Search for the cell housing the specified text and yield its (x, y) center coordinate. 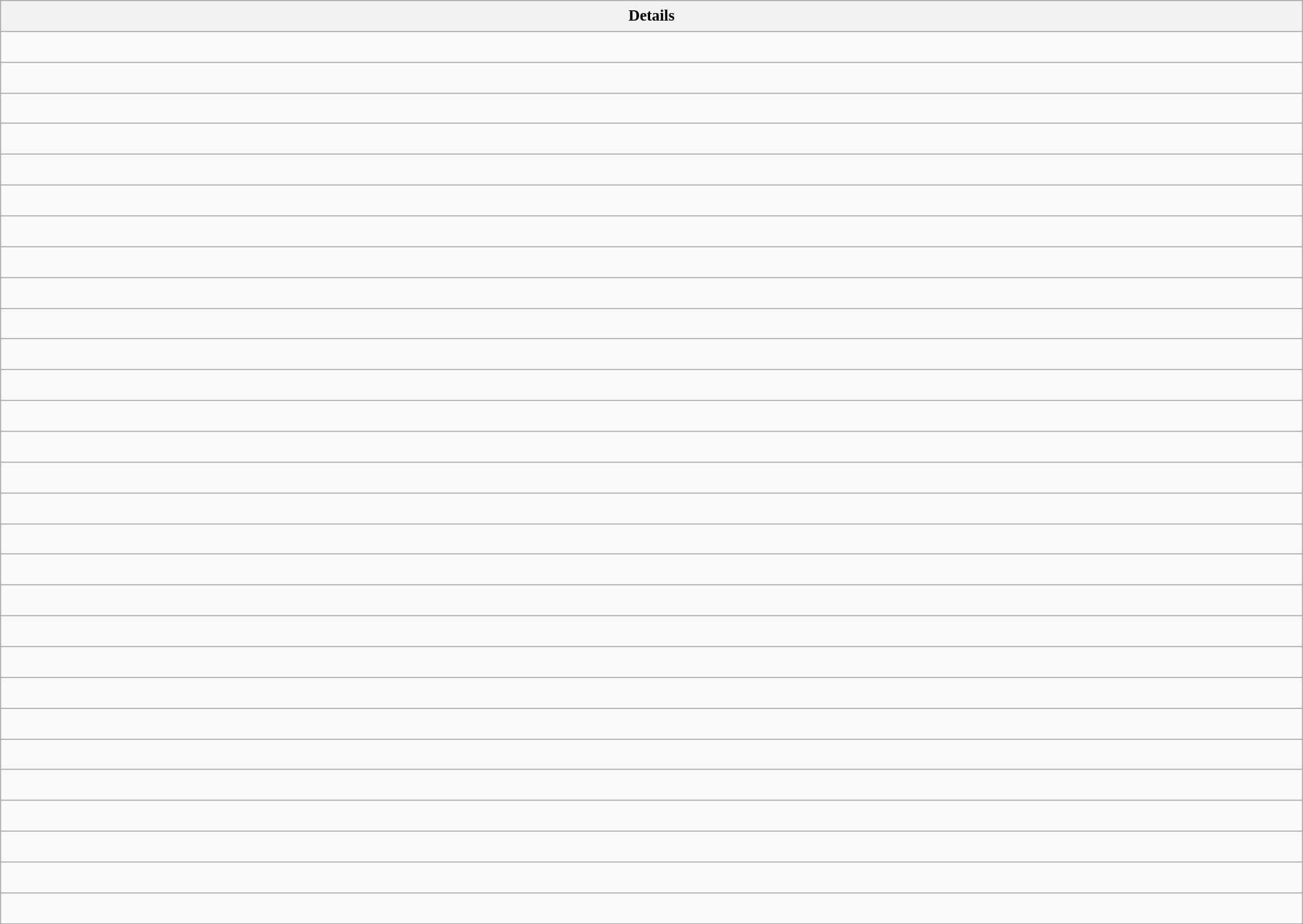
Details (651, 16)
